Find where the given text appears and provide that cell's center as (x, y) coordinate. 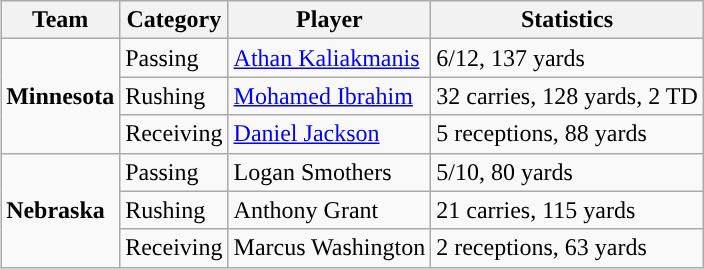
2 receptions, 63 yards (568, 248)
5/10, 80 yards (568, 172)
32 carries, 128 yards, 2 TD (568, 96)
Nebraska (60, 210)
Daniel Jackson (330, 134)
Category (174, 20)
Player (330, 20)
Marcus Washington (330, 248)
Minnesota (60, 96)
Team (60, 20)
21 carries, 115 yards (568, 210)
5 receptions, 88 yards (568, 134)
6/12, 137 yards (568, 58)
Mohamed Ibrahim (330, 96)
Statistics (568, 20)
Athan Kaliakmanis (330, 58)
Logan Smothers (330, 172)
Anthony Grant (330, 210)
